Capture the cell that displays the provided text and extract its [X, Y] central coordinate. 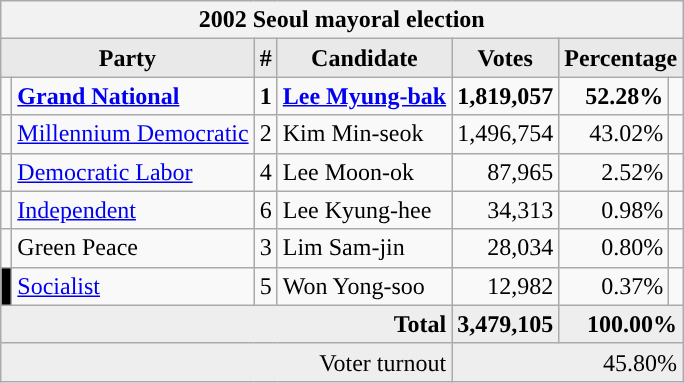
34,313 [506, 210]
2 [266, 134]
52.28% [614, 96]
0.80% [614, 248]
Independent [133, 210]
Voter turnout [226, 362]
Total [226, 324]
Socialist [133, 286]
87,965 [506, 172]
43.02% [614, 134]
Candidate [364, 58]
0.37% [614, 286]
Democratic Labor [133, 172]
45.80% [568, 362]
3 [266, 248]
Party [128, 58]
1 [266, 96]
6 [266, 210]
1,496,754 [506, 134]
# [266, 58]
Kim Min-seok [364, 134]
4 [266, 172]
1,819,057 [506, 96]
Won Yong-soo [364, 286]
Lee Moon-ok [364, 172]
5 [266, 286]
Lee Myung-bak [364, 96]
3,479,105 [506, 324]
Millennium Democratic [133, 134]
2.52% [614, 172]
Green Peace [133, 248]
28,034 [506, 248]
Percentage [621, 58]
Lim Sam-jin [364, 248]
0.98% [614, 210]
12,982 [506, 286]
Grand National [133, 96]
100.00% [621, 324]
Votes [506, 58]
2002 Seoul mayoral election [342, 20]
Lee Kyung-hee [364, 210]
